For the text-containing cell, return its midpoint in [X, Y] coordinate format. 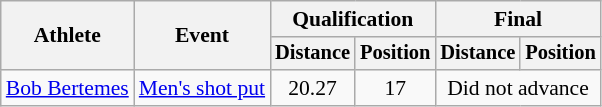
20.27 [312, 88]
Men's shot put [202, 88]
Athlete [68, 36]
Event [202, 36]
Final [518, 19]
Did not advance [518, 88]
Qualification [352, 19]
Bob Bertemes [68, 88]
17 [395, 88]
